Output the (x, y) coordinate of the center of the cell containing the given text.  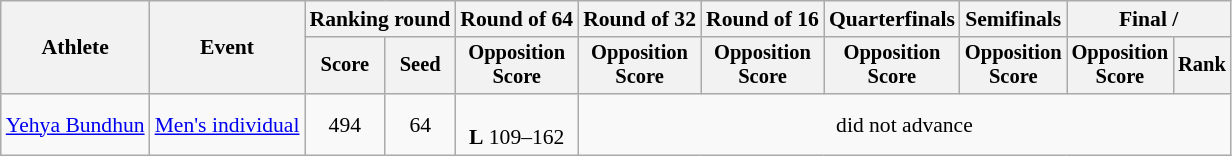
Round of 32 (640, 19)
Rank (1202, 66)
64 (420, 124)
Ranking round (380, 19)
494 (346, 124)
Final / (1149, 19)
did not advance (904, 124)
Yehya Bundhun (76, 124)
Semifinals (1014, 19)
Score (346, 66)
L 109–162 (516, 124)
Seed (420, 66)
Athlete (76, 48)
Round of 16 (762, 19)
Event (228, 48)
Men's individual (228, 124)
Round of 64 (516, 19)
Quarterfinals (892, 19)
